Return (x, y) of the center of cell containing provided text 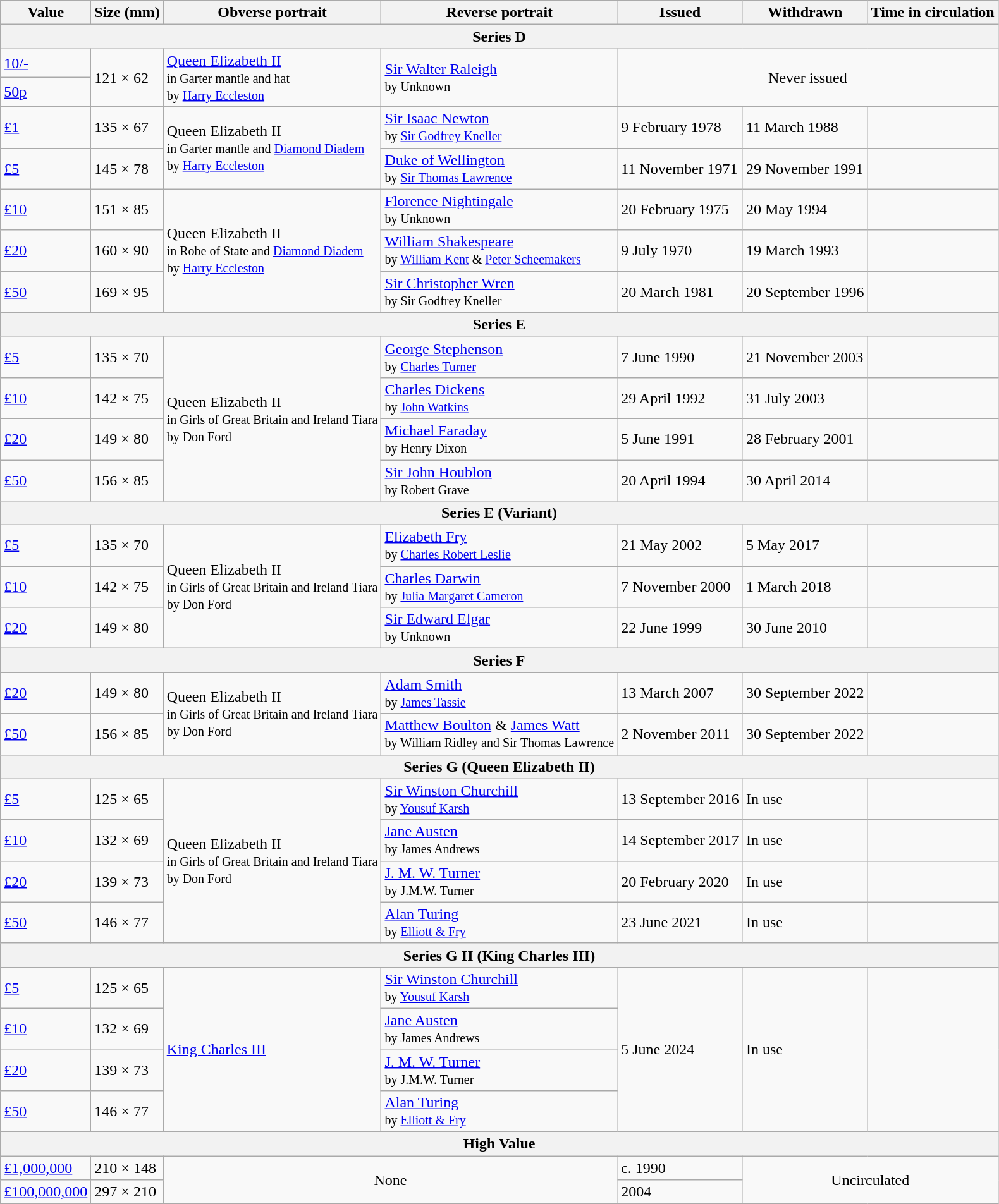
Series G II (King Charles III) (500, 955)
£100,000,000 (46, 1192)
21 May 2002 (680, 546)
29 April 1992 (680, 398)
Charles Dickensby John Watkins (500, 398)
145 × 78 (127, 168)
297 × 210 (127, 1192)
Withdrawn (805, 13)
Adam Smithby James Tassie (500, 693)
5 June 1991 (680, 439)
Sir Christopher Wrenby Sir Godfrey Kneller (500, 292)
Obverse portrait (272, 13)
20 April 1994 (680, 480)
Size (mm) (127, 13)
Sir Isaac Newtonby Sir Godfrey Kneller (500, 128)
Series G (Queen Elizabeth II) (500, 767)
20 March 1981 (680, 292)
George Stephensonby Charles Turner (500, 356)
Series E (Variant) (500, 513)
Uncirculated (870, 1180)
11 March 1988 (805, 128)
50p (46, 92)
30 April 2014 (805, 480)
7 June 1990 (680, 356)
210 × 148 (127, 1168)
Issued (680, 13)
13 March 2007 (680, 693)
28 February 2001 (805, 439)
High Value (500, 1144)
20 February 1975 (680, 210)
151 × 85 (127, 210)
135 × 67 (127, 128)
160 × 90 (127, 250)
19 March 1993 (805, 250)
23 June 2021 (680, 923)
c. 1990 (680, 1168)
29 November 1991 (805, 168)
Never issued (808, 78)
Queen Elizabeth IIin Garter mantle and Diamond Diademby Harry Eccleston (272, 148)
Duke of Wellingtonby Sir Thomas Lawrence (500, 168)
121 × 62 (127, 78)
None (390, 1180)
Queen Elizabeth IIin Robe of State and Diamond Diademby Harry Eccleston (272, 250)
5 May 2017 (805, 546)
£1 (46, 128)
Series D (500, 37)
William Shakespeareby William Kent & Peter Scheemakers (500, 250)
169 × 95 (127, 292)
King Charles III (272, 1049)
20 February 2020 (680, 881)
7 November 2000 (680, 587)
21 November 2003 (805, 356)
2 November 2011 (680, 734)
9 July 1970 (680, 250)
Sir John Houblonby Robert Grave (500, 480)
Series E (500, 324)
30 June 2010 (805, 628)
13 September 2016 (680, 799)
Sir Walter Raleighby Unknown (500, 78)
Charles Darwinby Julia Margaret Cameron (500, 587)
Elizabeth Fryby Charles Robert Leslie (500, 546)
2004 (680, 1192)
Series F (500, 660)
Florence Nightingaleby Unknown (500, 210)
Value (46, 13)
Time in circulation (933, 13)
20 September 1996 (805, 292)
20 May 1994 (805, 210)
22 June 1999 (680, 628)
14 September 2017 (680, 841)
11 November 1971 (680, 168)
9 February 1978 (680, 128)
Reverse portrait (500, 13)
Matthew Boulton & James Wattby William Ridley and Sir Thomas Lawrence (500, 734)
Michael Faradayby Henry Dixon (500, 439)
10/- (46, 63)
1 March 2018 (805, 587)
31 July 2003 (805, 398)
5 June 2024 (680, 1049)
£1,000,000 (46, 1168)
Sir Edward Elgarby Unknown (500, 628)
Queen Elizabeth IIin Garter mantle and hatby Harry Eccleston (272, 78)
